Search for the cell housing the specified text and yield its (x, y) center coordinate. 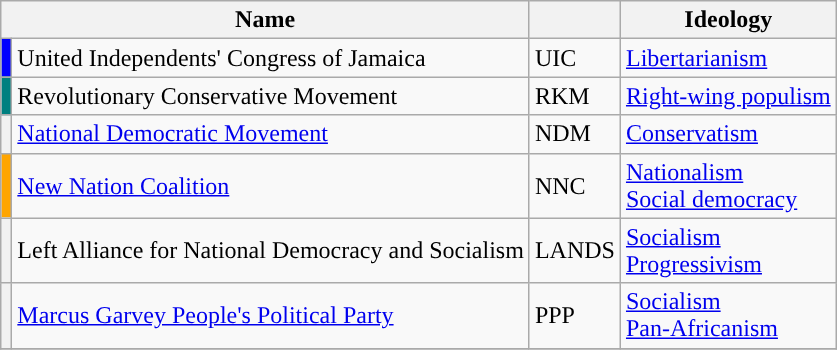
Left Alliance for National Democracy and Socialism (271, 250)
SocialismProgressivism (728, 250)
SocialismPan-Africanism (728, 316)
New Nation Coalition (271, 186)
Conservatism (728, 134)
NNC (574, 186)
Right-wing populism (728, 96)
Name (266, 20)
Revolutionary Conservative Movement (271, 96)
RKM (574, 96)
LANDS (574, 250)
Libertarianism (728, 58)
NDM (574, 134)
Ideology (728, 20)
Marcus Garvey People's Political Party (271, 316)
PPP (574, 316)
UIC (574, 58)
United Independents' Congress of Jamaica (271, 58)
National Democratic Movement (271, 134)
NationalismSocial democracy (728, 186)
